From the cell containing the given text, extract its center point as [x, y] coordinate. 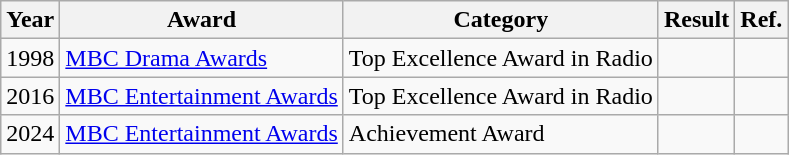
Result [696, 20]
1998 [30, 58]
Award [202, 20]
Year [30, 20]
Category [500, 20]
2016 [30, 96]
MBC Drama Awards [202, 58]
Ref. [762, 20]
2024 [30, 134]
Achievement Award [500, 134]
